Identify which cell holds the provided text, then report its (x, y) central coordinate. 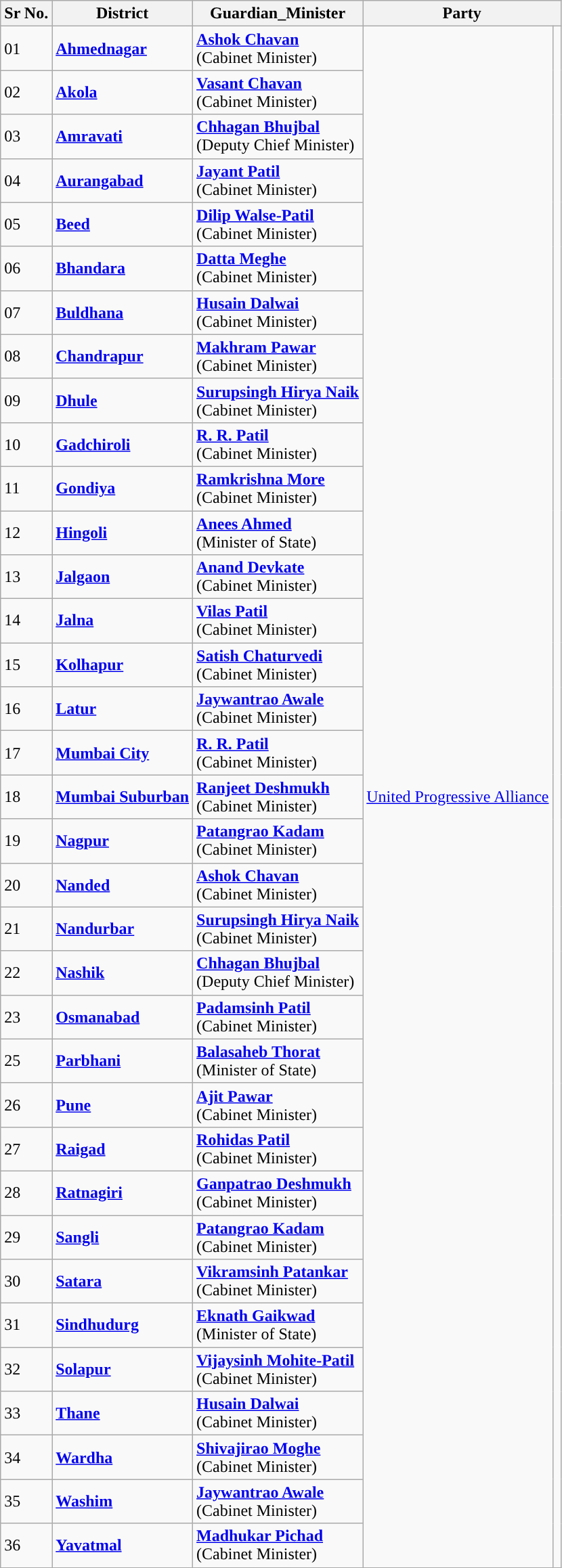
Thane (123, 1413)
Rohidas Patil (Cabinet Minister) (278, 1149)
35 (26, 1501)
Pune (123, 1104)
14 (26, 621)
Nandurbar (123, 928)
04 (26, 180)
R. R. Patil(Cabinet Minister) (278, 753)
16 (26, 709)
Solapur (123, 1370)
28 (26, 1192)
15 (26, 665)
33 (26, 1413)
19 (26, 841)
Jayant Patil(Cabinet Minister) (278, 180)
Gondiya (123, 489)
10 (26, 444)
17 (26, 753)
Shivajirao Moghe(Cabinet Minister) (278, 1458)
Sangli (123, 1237)
05 (26, 225)
Mumbai Suburban (123, 797)
09 (26, 401)
13 (26, 577)
Dhule (123, 401)
Datta Meghe(Cabinet Minister) (278, 268)
Amravati (123, 137)
R. R. Patil (Cabinet Minister) (278, 444)
07 (26, 313)
Ranjeet Deshmukh(Cabinet Minister) (278, 797)
Latur (123, 709)
01 (26, 49)
Anand Devkate(Cabinet Minister) (278, 577)
Ramkrishna More (Cabinet Minister) (278, 489)
29 (26, 1237)
34 (26, 1458)
United Progressive Alliance (458, 797)
12 (26, 532)
Dilip Walse-Patil(Cabinet Minister) (278, 225)
Bhandara (123, 268)
Gadchiroli (123, 444)
Ashok Chavan (Cabinet Minister) (278, 49)
Ahmednagar (123, 49)
31 (26, 1325)
25 (26, 1061)
District (123, 14)
Yavatmal (123, 1546)
Satara (123, 1282)
Ratnagiri (123, 1192)
Ajit Pawar(Cabinet Minister) (278, 1104)
Parbhani (123, 1061)
Chandrapur (123, 356)
Padamsinh Patil(Cabinet Minister) (278, 1016)
Beed (123, 225)
02 (26, 92)
Sindhudurg (123, 1325)
Osmanabad (123, 1016)
Vilas Patil (Cabinet Minister) (278, 621)
Anees Ahmed (Minister of State) (278, 532)
Jalna (123, 621)
21 (26, 928)
Guardian_Minister (278, 14)
Akola (123, 92)
Nanded (123, 885)
18 (26, 797)
Party (462, 14)
Patangrao Kadam (Cabinet Minister) (278, 1237)
Ganpatrao Deshmukh (Cabinet Minister) (278, 1192)
23 (26, 1016)
Aurangabad (123, 180)
Kolhapur (123, 665)
Nashik (123, 973)
Nagpur (123, 841)
Patangrao Kadam(Cabinet Minister) (278, 841)
30 (26, 1282)
Madhukar Pichad (Cabinet Minister) (278, 1546)
20 (26, 885)
Vikramsinh Patankar(Cabinet Minister) (278, 1282)
36 (26, 1546)
Mumbai City (123, 753)
Ashok Chavan(Cabinet Minister) (278, 885)
Eknath Gaikwad(Minister of State) (278, 1325)
Balasaheb Thorat (Minister of State) (278, 1061)
Makhram Pawar(Cabinet Minister) (278, 356)
26 (26, 1104)
Buldhana (123, 313)
Raigad (123, 1149)
03 (26, 137)
Washim (123, 1501)
08 (26, 356)
06 (26, 268)
Vasant Chavan(Cabinet Minister) (278, 92)
27 (26, 1149)
32 (26, 1370)
Vijaysinh Mohite-Patil (Cabinet Minister) (278, 1370)
Hingoli (123, 532)
Wardha (123, 1458)
11 (26, 489)
Sr No. (26, 14)
Jalgaon (123, 577)
Satish Chaturvedi(Cabinet Minister) (278, 665)
22 (26, 973)
